Find where the given text appears and provide that cell's center as (X, Y) coordinate. 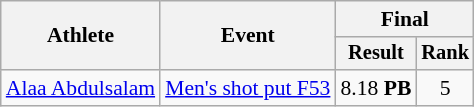
Athlete (80, 36)
Alaa Abdulsalam (80, 88)
Men's shot put F53 (248, 88)
Rank (445, 54)
8.18 PB (376, 88)
5 (445, 88)
Final (404, 19)
Event (248, 36)
Result (376, 54)
